Output the [x, y] coordinate of the center of the cell containing the given text.  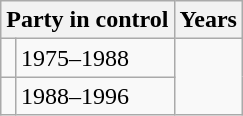
1975–1988 [94, 58]
Years [208, 20]
1988–1996 [94, 96]
Party in control [88, 20]
